Identify which cell holds the provided text, then report its (x, y) central coordinate. 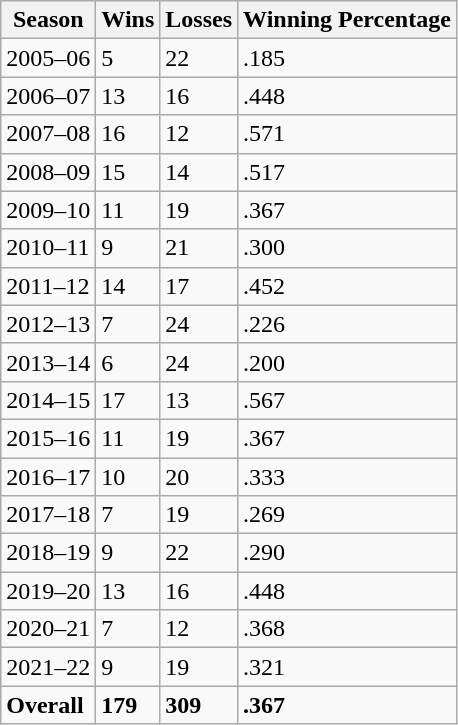
.300 (348, 248)
2019–20 (48, 591)
5 (128, 58)
.452 (348, 286)
.567 (348, 400)
2016–17 (48, 477)
2007–08 (48, 134)
.269 (348, 515)
Winning Percentage (348, 20)
.185 (348, 58)
.226 (348, 324)
2010–11 (48, 248)
2021–22 (48, 667)
.333 (348, 477)
.368 (348, 629)
2020–21 (48, 629)
Season (48, 20)
2018–19 (48, 553)
15 (128, 172)
309 (199, 705)
2009–10 (48, 210)
10 (128, 477)
2008–09 (48, 172)
Wins (128, 20)
.321 (348, 667)
2017–18 (48, 515)
Overall (48, 705)
179 (128, 705)
2014–15 (48, 400)
2011–12 (48, 286)
2006–07 (48, 96)
20 (199, 477)
.517 (348, 172)
21 (199, 248)
2013–14 (48, 362)
2012–13 (48, 324)
.200 (348, 362)
6 (128, 362)
2005–06 (48, 58)
2015–16 (48, 438)
.290 (348, 553)
.571 (348, 134)
Losses (199, 20)
